Locate the cell with the specified text and output its [x, y] center coordinate. 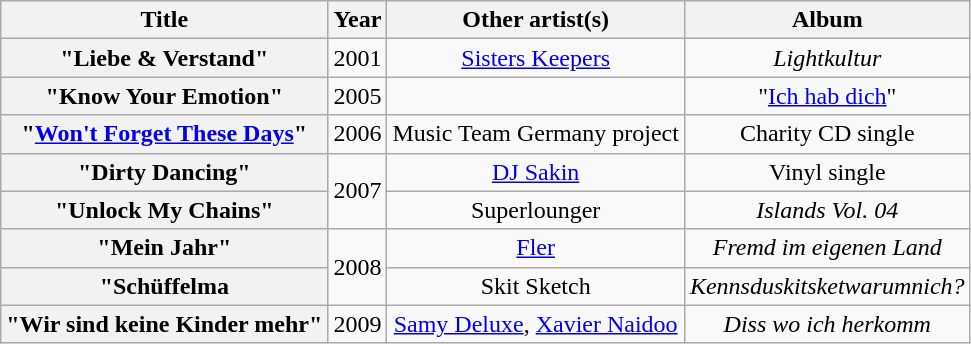
Samy Deluxe, Xavier Naidoo [536, 324]
Charity CD single [827, 134]
Islands Vol. 04 [827, 210]
"Liebe & Verstand" [164, 58]
Vinyl single [827, 172]
2001 [358, 58]
"Know Your Emotion" [164, 96]
"Wir sind keine Kinder mehr" [164, 324]
Fler [536, 248]
Skit Sketch [536, 286]
Title [164, 20]
Album [827, 20]
2006 [358, 134]
Sisters Keepers [536, 58]
2008 [358, 267]
"Unlock My Chains" [164, 210]
"Won't Forget These Days" [164, 134]
Lightkultur [827, 58]
2005 [358, 96]
Kennsduskitsketwarumnich? [827, 286]
Superlounger [536, 210]
2009 [358, 324]
Year [358, 20]
DJ Sakin [536, 172]
Other artist(s) [536, 20]
2007 [358, 191]
"Dirty Dancing" [164, 172]
Fremd im eigenen Land [827, 248]
Diss wo ich herkomm [827, 324]
"Schüffelma [164, 286]
Music Team Germany project [536, 134]
"Ich hab dich" [827, 96]
"Mein Jahr" [164, 248]
